Extract the [X, Y] coordinate from the center of the cell holding the provided text.  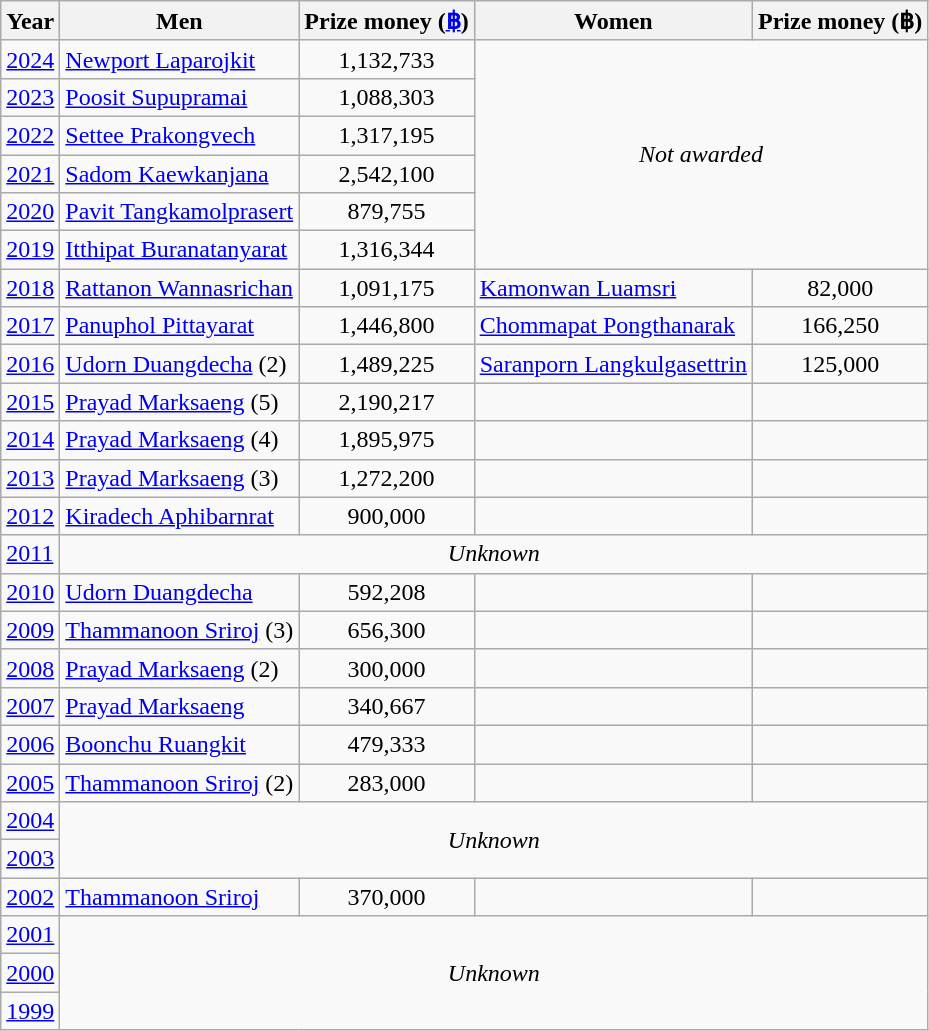
Prayad Marksaeng (5) [180, 402]
2010 [30, 592]
2022 [30, 135]
Thammanoon Sriroj [180, 897]
2017 [30, 326]
Udorn Duangdecha [180, 592]
2008 [30, 668]
Women [613, 21]
1,088,303 [386, 97]
1,317,195 [386, 135]
900,000 [386, 516]
2013 [30, 478]
370,000 [386, 897]
Prayad Marksaeng (3) [180, 478]
Pavit Tangkamolprasert [180, 212]
Kiradech Aphibarnrat [180, 516]
Men [180, 21]
1,489,225 [386, 364]
2012 [30, 516]
Thammanoon Sriroj (3) [180, 630]
2005 [30, 783]
Poosit Supupramai [180, 97]
2007 [30, 706]
2004 [30, 821]
2014 [30, 440]
479,333 [386, 744]
Udorn Duangdecha (2) [180, 364]
Settee Prakongvech [180, 135]
Thammanoon Sriroj (2) [180, 783]
2006 [30, 744]
2020 [30, 212]
2002 [30, 897]
82,000 [840, 288]
2,190,217 [386, 402]
1,272,200 [386, 478]
879,755 [386, 212]
2,542,100 [386, 173]
Boonchu Ruangkit [180, 744]
592,208 [386, 592]
2018 [30, 288]
Chommapat Pongthanarak [613, 326]
Year [30, 21]
Not awarded [701, 154]
1,132,733 [386, 59]
2015 [30, 402]
2016 [30, 364]
340,667 [386, 706]
166,250 [840, 326]
Panuphol Pittayarat [180, 326]
2009 [30, 630]
2024 [30, 59]
2019 [30, 250]
Prayad Marksaeng [180, 706]
2011 [30, 554]
283,000 [386, 783]
Itthipat Buranatanyarat [180, 250]
1,091,175 [386, 288]
Prayad Marksaeng (2) [180, 668]
Rattanon Wannasrichan [180, 288]
656,300 [386, 630]
Sadom Kaewkanjana [180, 173]
1,316,344 [386, 250]
Saranporn Langkulgasettrin [613, 364]
300,000 [386, 668]
2000 [30, 973]
125,000 [840, 364]
1,895,975 [386, 440]
2021 [30, 173]
Kamonwan Luamsri [613, 288]
2001 [30, 935]
Newport Laparojkit [180, 59]
2003 [30, 859]
2023 [30, 97]
1999 [30, 1011]
Prayad Marksaeng (4) [180, 440]
1,446,800 [386, 326]
